Return the [X, Y] coordinate for the center point of the cell that contains the specified text.  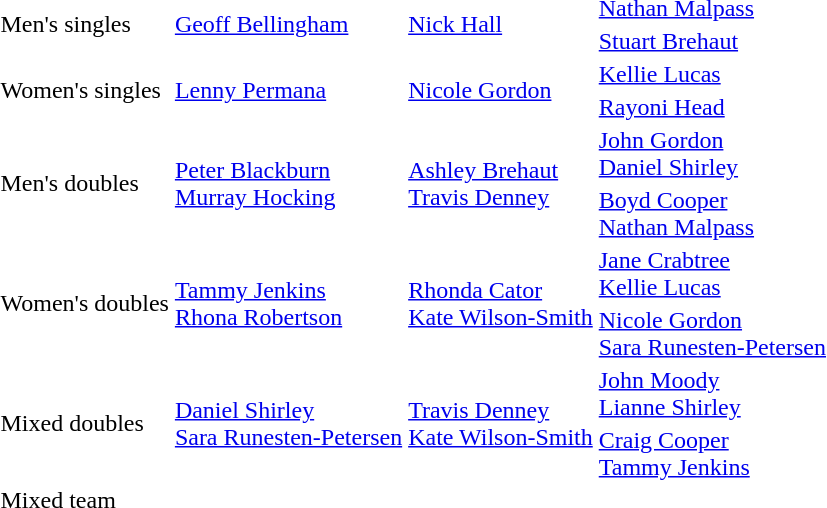
Boyd Cooper Nathan Malpass [712, 214]
Tammy Jenkins Rhona Robertson [288, 304]
Travis Denney Kate Wilson-Smith [501, 424]
Daniel Shirley Sara Runesten-Petersen [288, 424]
Peter Blackburn Murray Hocking [288, 184]
John Moody Lianne Shirley [712, 394]
Lenny Permana [288, 90]
Rhonda Cator Kate Wilson-Smith [501, 304]
Nicole Gordon [501, 90]
Ashley Brehaut Travis Denney [501, 184]
Rayoni Head [712, 107]
John Gordon Daniel Shirley [712, 154]
Nicole Gordon Sara Runesten-Petersen [712, 334]
Kellie Lucas [712, 74]
Craig Cooper Tammy Jenkins [712, 454]
Stuart Brehaut [712, 41]
Jane Crabtree Kellie Lucas [712, 274]
